Provide the (x, y) coordinate of the cell's center where the given text is located.  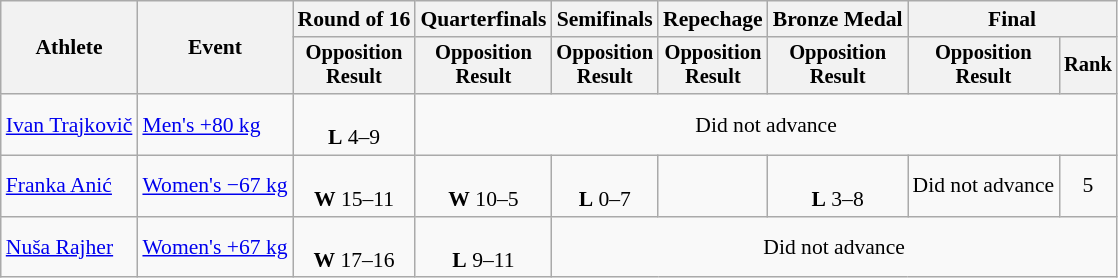
Nuša Rajher (70, 248)
Round of 16 (354, 19)
W 10–5 (483, 186)
Men's +80 kg (214, 124)
Rank (1088, 66)
Women's +67 kg (214, 248)
L 3–8 (838, 186)
5 (1088, 186)
Repechage (713, 19)
L 0–7 (604, 186)
W 17–16 (354, 248)
Final (1012, 19)
Event (214, 48)
Semifinals (604, 19)
W 15–11 (354, 186)
Women's −67 kg (214, 186)
L 4–9 (354, 124)
L 9–11 (483, 248)
Franka Anić (70, 186)
Ivan Trajkovič (70, 124)
Quarterfinals (483, 19)
Athlete (70, 48)
Bronze Medal (838, 19)
